Scan for the cell matching the given text and deliver its (x, y) coordinate at center. 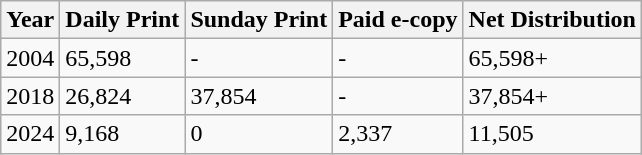
Sunday Print (259, 20)
2004 (30, 58)
Year (30, 20)
37,854+ (552, 96)
37,854 (259, 96)
11,505 (552, 134)
2018 (30, 96)
Daily Print (122, 20)
Paid e-copy (398, 20)
2024 (30, 134)
65,598+ (552, 58)
26,824 (122, 96)
65,598 (122, 58)
0 (259, 134)
2,337 (398, 134)
9,168 (122, 134)
Net Distribution (552, 20)
